Provide the [x, y] coordinate of the cell's center where the given text is located.  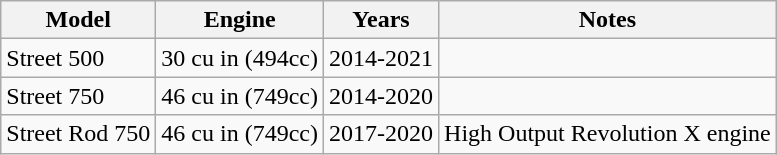
Street 750 [78, 96]
Street 500 [78, 58]
High Output Revolution X engine [608, 134]
Notes [608, 20]
Engine [240, 20]
Model [78, 20]
Years [380, 20]
Street Rod 750 [78, 134]
2014-2021 [380, 58]
2014-2020 [380, 96]
2017-2020 [380, 134]
30 cu in (494cc) [240, 58]
